For the text-containing cell, return its midpoint in [X, Y] coordinate format. 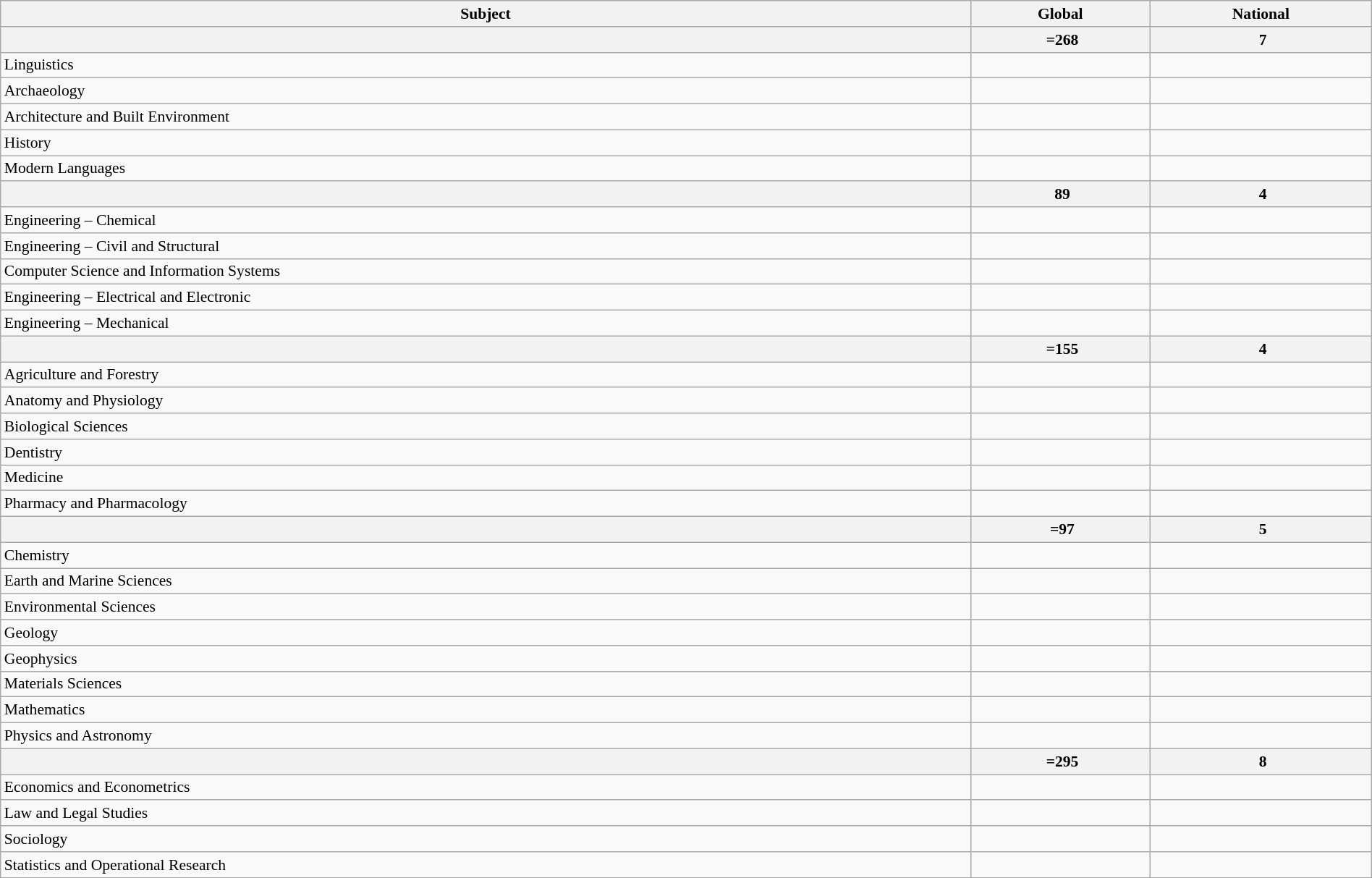
Chemistry [486, 555]
Global [1060, 14]
8 [1261, 761]
Modern Languages [486, 169]
National [1261, 14]
Geophysics [486, 659]
Economics and Econometrics [486, 788]
Geology [486, 633]
Anatomy and Physiology [486, 401]
History [486, 143]
Mathematics [486, 710]
Archaeology [486, 91]
Statistics and Operational Research [486, 865]
=295 [1060, 761]
=268 [1060, 40]
Engineering – Mechanical [486, 324]
=155 [1060, 349]
Environmental Sciences [486, 607]
89 [1060, 195]
Engineering – Civil and Structural [486, 246]
Materials Sciences [486, 684]
Linguistics [486, 65]
Pharmacy and Pharmacology [486, 504]
Engineering – Electrical and Electronic [486, 297]
Biological Sciences [486, 426]
Law and Legal Studies [486, 814]
=97 [1060, 530]
5 [1261, 530]
7 [1261, 40]
Medicine [486, 478]
Earth and Marine Sciences [486, 581]
Subject [486, 14]
Sociology [486, 839]
Agriculture and Forestry [486, 375]
Computer Science and Information Systems [486, 271]
Engineering – Chemical [486, 220]
Physics and Astronomy [486, 736]
Dentistry [486, 452]
Architecture and Built Environment [486, 117]
